Identify which cell holds the provided text, then report its [X, Y] central coordinate. 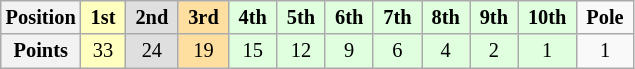
9 [349, 51]
12 [301, 51]
4 [446, 51]
19 [203, 51]
24 [152, 51]
7th [397, 17]
15 [253, 51]
9th [494, 17]
3rd [203, 17]
8th [446, 17]
Points [41, 51]
10th [547, 17]
Pole [604, 17]
5th [301, 17]
2nd [152, 17]
33 [104, 51]
4th [253, 17]
Position [41, 17]
1st [104, 17]
6 [397, 51]
6th [349, 17]
2 [494, 51]
